From the cell containing the given text, extract its center point as [X, Y] coordinate. 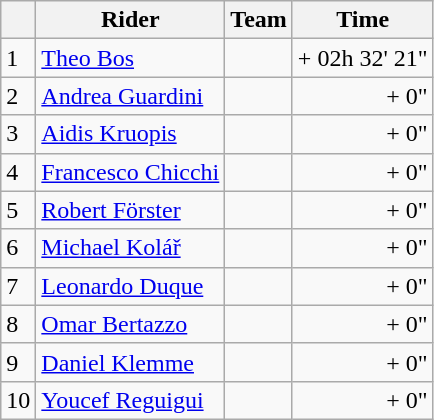
Theo Bos [130, 58]
Robert Förster [130, 210]
6 [18, 248]
Michael Kolář [130, 248]
2 [18, 96]
5 [18, 210]
+ 02h 32' 21" [362, 58]
Rider [130, 20]
Leonardo Duque [130, 286]
9 [18, 362]
Francesco Chicchi [130, 172]
Youcef Reguigui [130, 400]
Time [362, 20]
8 [18, 324]
7 [18, 286]
Team [259, 20]
10 [18, 400]
Omar Bertazzo [130, 324]
Andrea Guardini [130, 96]
4 [18, 172]
1 [18, 58]
3 [18, 134]
Daniel Klemme [130, 362]
Aidis Kruopis [130, 134]
